Search for the cell housing the specified text and yield its [X, Y] center coordinate. 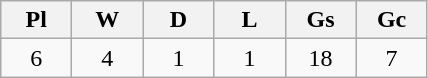
4 [108, 58]
Gc [392, 20]
7 [392, 58]
L [250, 20]
Gs [320, 20]
18 [320, 58]
6 [36, 58]
D [178, 20]
Pl [36, 20]
W [108, 20]
